Locate the cell with the specified text and output its [x, y] center coordinate. 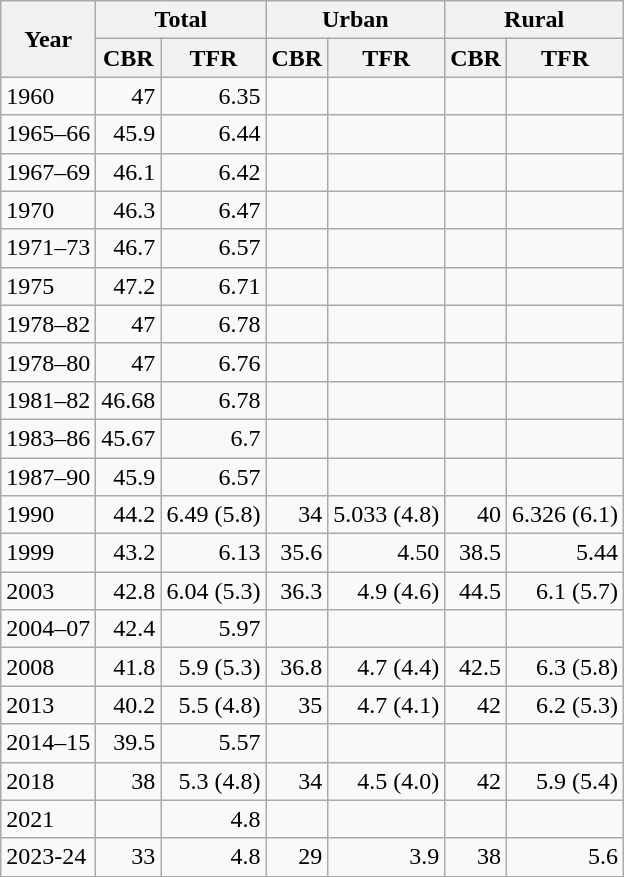
6.76 [214, 362]
38.5 [476, 553]
5.97 [214, 629]
Urban [356, 20]
47.2 [128, 286]
4.7 (4.4) [386, 667]
33 [128, 857]
6.44 [214, 134]
1970 [48, 210]
2004–07 [48, 629]
44.2 [128, 515]
Year [48, 39]
2023-24 [48, 857]
3.9 [386, 857]
2018 [48, 781]
39.5 [128, 743]
1965–66 [48, 134]
40 [476, 515]
1967–69 [48, 172]
1978–80 [48, 362]
46.3 [128, 210]
41.8 [128, 667]
36.3 [297, 591]
5.44 [564, 553]
1999 [48, 553]
6.04 (5.3) [214, 591]
1971–73 [48, 248]
29 [297, 857]
4.9 (4.6) [386, 591]
44.5 [476, 591]
1981–82 [48, 400]
6.7 [214, 438]
42.8 [128, 591]
5.3 (4.8) [214, 781]
5.9 (5.4) [564, 781]
2008 [48, 667]
6.13 [214, 553]
4.7 (4.1) [386, 705]
6.35 [214, 96]
6.3 (5.8) [564, 667]
1978–82 [48, 324]
1960 [48, 96]
5.9 (5.3) [214, 667]
6.42 [214, 172]
Rural [534, 20]
6.2 (5.3) [564, 705]
6.326 (6.1) [564, 515]
6.1 (5.7) [564, 591]
35.6 [297, 553]
4.5 (4.0) [386, 781]
35 [297, 705]
42.4 [128, 629]
5.033 (4.8) [386, 515]
6.49 (5.8) [214, 515]
5.57 [214, 743]
4.50 [386, 553]
1983–86 [48, 438]
5.6 [564, 857]
2003 [48, 591]
1975 [48, 286]
2014–15 [48, 743]
46.1 [128, 172]
2021 [48, 819]
46.68 [128, 400]
Total [181, 20]
36.8 [297, 667]
46.7 [128, 248]
43.2 [128, 553]
40.2 [128, 705]
1987–90 [48, 477]
5.5 (4.8) [214, 705]
2013 [48, 705]
42.5 [476, 667]
6.47 [214, 210]
6.71 [214, 286]
1990 [48, 515]
45.67 [128, 438]
